For the text-containing cell, return its midpoint in (X, Y) coordinate format. 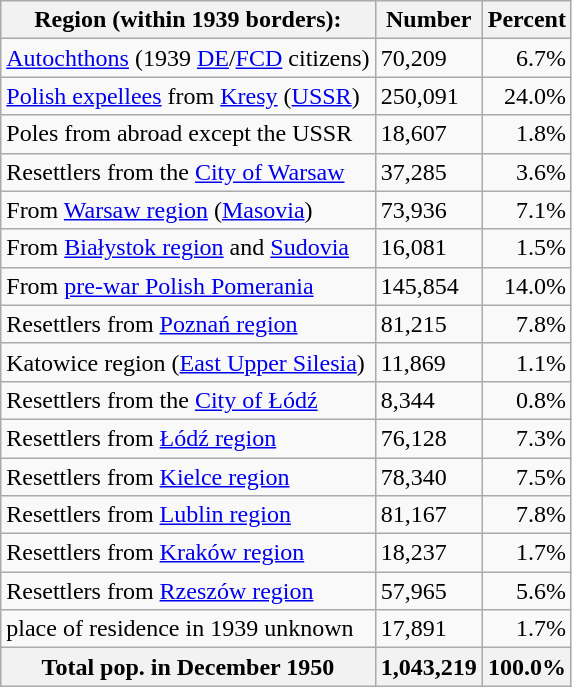
From pre-war Polish Pomerania (188, 286)
Percent (526, 20)
76,128 (428, 438)
7.5% (526, 477)
Resettlers from Lublin region (188, 515)
145,854 (428, 286)
Resettlers from the City of Warsaw (188, 172)
Resettlers from Kraków region (188, 553)
18,237 (428, 553)
73,936 (428, 210)
14.0% (526, 286)
0.8% (526, 400)
24.0% (526, 96)
1,043,219 (428, 667)
5.6% (526, 591)
Resettlers from Łódź region (188, 438)
100.0% (526, 667)
250,091 (428, 96)
57,965 (428, 591)
From Warsaw region (Masovia) (188, 210)
place of residence in 1939 unknown (188, 629)
11,869 (428, 362)
Total pop. in December 1950 (188, 667)
Polish expellees from Kresy (USSR) (188, 96)
81,215 (428, 324)
16,081 (428, 248)
7.1% (526, 210)
Region (within 1939 borders): (188, 20)
Number (428, 20)
From Białystok region and Sudovia (188, 248)
Resettlers from Kielce region (188, 477)
6.7% (526, 58)
1.1% (526, 362)
Resettlers from Rzeszów region (188, 591)
7.3% (526, 438)
3.6% (526, 172)
81,167 (428, 515)
Resettlers from the City of Łódź (188, 400)
Resettlers from Poznań region (188, 324)
Autochthons (1939 DE/FCD citizens) (188, 58)
17,891 (428, 629)
78,340 (428, 477)
37,285 (428, 172)
1.5% (526, 248)
70,209 (428, 58)
Poles from abroad except the USSR (188, 134)
8,344 (428, 400)
Katowice region (East Upper Silesia) (188, 362)
18,607 (428, 134)
1.8% (526, 134)
